Capture the cell that displays the provided text and extract its (X, Y) central coordinate. 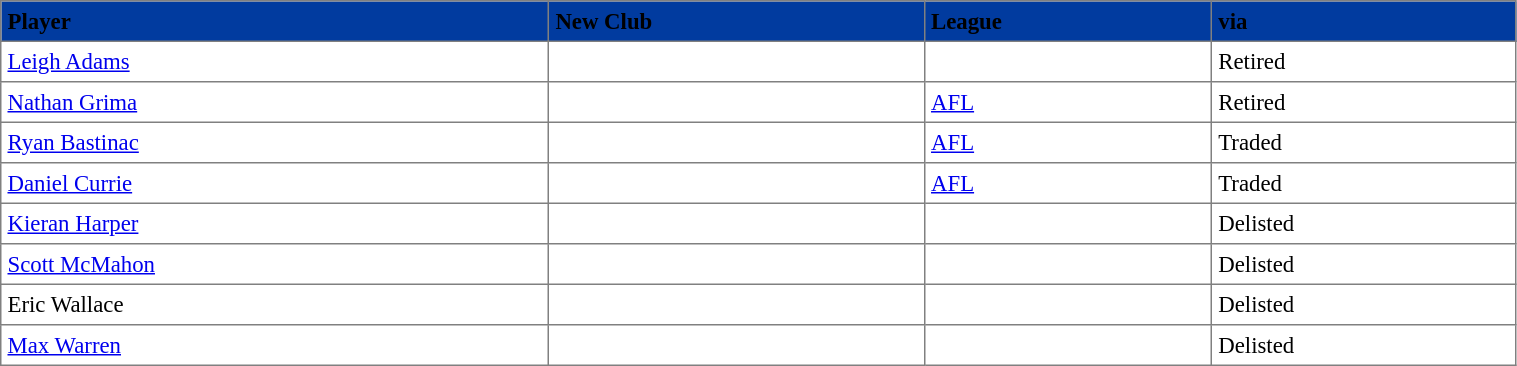
Ryan Bastinac (275, 142)
via (1364, 21)
Kieran Harper (275, 223)
League (1068, 21)
Player (275, 21)
Daniel Currie (275, 183)
Max Warren (275, 345)
New Club (737, 21)
Scott McMahon (275, 264)
Leigh Adams (275, 61)
Eric Wallace (275, 304)
Nathan Grima (275, 102)
